Detect which cell encompasses the target text, then output its [X, Y] center coordinate. 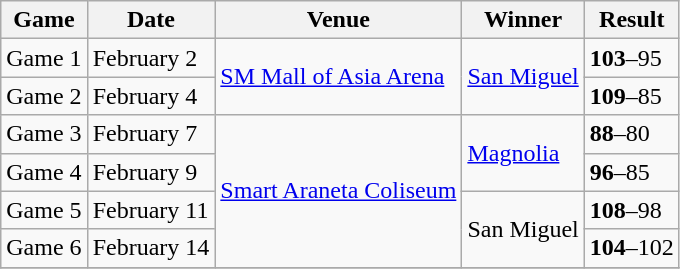
February 11 [151, 210]
Result [632, 20]
Game 4 [44, 172]
Game 5 [44, 210]
104–102 [632, 248]
Date [151, 20]
Winner [523, 20]
Venue [338, 20]
Smart Araneta Coliseum [338, 191]
February 2 [151, 58]
96–85 [632, 172]
Game 2 [44, 96]
Magnolia [523, 153]
February 7 [151, 134]
108–98 [632, 210]
February 4 [151, 96]
Game 6 [44, 248]
103–95 [632, 58]
February 14 [151, 248]
109–85 [632, 96]
February 9 [151, 172]
Game [44, 20]
Game 1 [44, 58]
SM Mall of Asia Arena [338, 77]
Game 3 [44, 134]
88–80 [632, 134]
